Return the [X, Y] coordinate for the center point of the cell that contains the specified text.  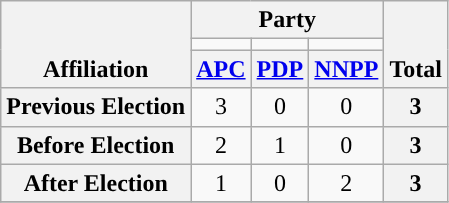
After Election [96, 183]
NNPP [346, 69]
APC [221, 69]
Previous Election [96, 107]
Before Election [96, 145]
Party [288, 20]
Total [416, 44]
Affiliation [96, 44]
PDP [280, 69]
